Search for the cell housing the specified text and yield its (X, Y) center coordinate. 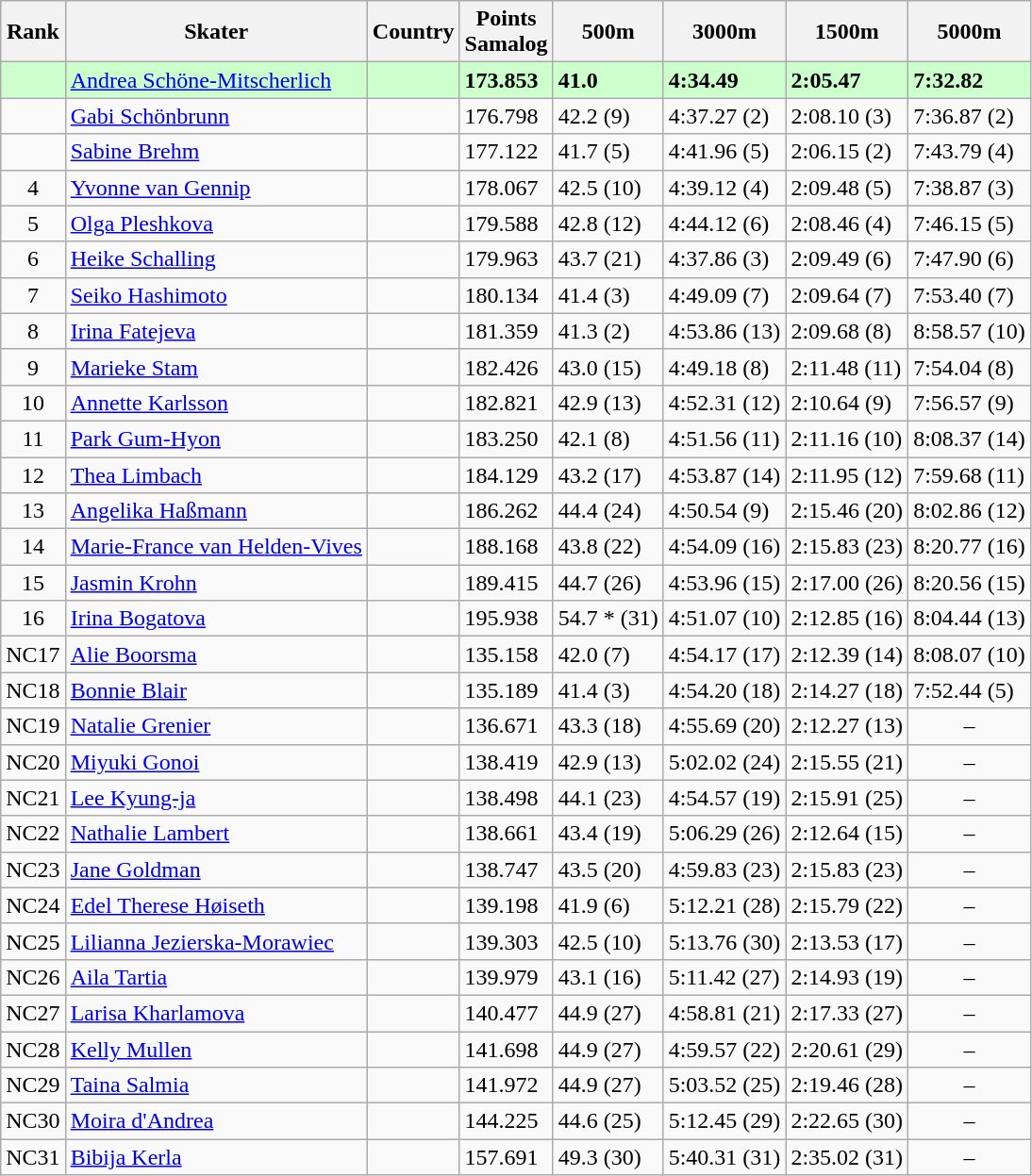
177.122 (506, 152)
Miyuki Gonoi (216, 762)
8:04.44 (13) (970, 619)
4:44.12 (6) (724, 224)
NC31 (33, 1157)
5:40.31 (31) (724, 1157)
6 (33, 259)
7:43.79 (4) (970, 152)
4:41.96 (5) (724, 152)
7:54.04 (8) (970, 367)
2:14.27 (18) (847, 690)
4:53.87 (14) (724, 474)
42.8 (12) (608, 224)
136.671 (506, 726)
5 (33, 224)
Alie Boorsma (216, 654)
Annette Karlsson (216, 403)
7:32.82 (970, 80)
Heike Schalling (216, 259)
7:56.57 (9) (970, 403)
4:54.17 (17) (724, 654)
Bibija Kerla (216, 1157)
4:51.07 (10) (724, 619)
8 (33, 331)
7:36.87 (2) (970, 116)
Kelly Mullen (216, 1050)
4:37.86 (3) (724, 259)
2:10.64 (9) (847, 403)
7:47.90 (6) (970, 259)
5:13.76 (30) (724, 941)
8:20.77 (16) (970, 547)
41.7 (5) (608, 152)
41.3 (2) (608, 331)
2:09.64 (7) (847, 295)
Aila Tartia (216, 977)
10 (33, 403)
7:38.87 (3) (970, 188)
4:51.56 (11) (724, 439)
12 (33, 474)
43.2 (17) (608, 474)
Park Gum-Hyon (216, 439)
139.303 (506, 941)
138.661 (506, 834)
43.3 (18) (608, 726)
7:46.15 (5) (970, 224)
2:11.48 (11) (847, 367)
4:52.31 (12) (724, 403)
4:54.20 (18) (724, 690)
4:49.09 (7) (724, 295)
Jane Goldman (216, 870)
NC20 (33, 762)
5:12.21 (28) (724, 905)
43.7 (21) (608, 259)
Edel Therese Høiseth (216, 905)
4:59.57 (22) (724, 1050)
500m (608, 32)
8:58.57 (10) (970, 331)
15 (33, 583)
43.5 (20) (608, 870)
189.415 (506, 583)
43.4 (19) (608, 834)
4:54.57 (19) (724, 798)
2:12.64 (15) (847, 834)
2:15.79 (22) (847, 905)
5:12.45 (29) (724, 1121)
Olga Pleshkova (216, 224)
NC21 (33, 798)
4:55.69 (20) (724, 726)
4:59.83 (23) (724, 870)
44.1 (23) (608, 798)
2:19.46 (28) (847, 1085)
NC17 (33, 654)
Rank (33, 32)
157.691 (506, 1157)
16 (33, 619)
13 (33, 511)
135.189 (506, 690)
2:12.85 (16) (847, 619)
188.168 (506, 547)
54.7 * (31) (608, 619)
4 (33, 188)
43.1 (16) (608, 977)
NC24 (33, 905)
2:09.68 (8) (847, 331)
138.747 (506, 870)
44.6 (25) (608, 1121)
2:09.48 (5) (847, 188)
141.972 (506, 1085)
2:35.02 (31) (847, 1157)
2:13.53 (17) (847, 941)
NC30 (33, 1121)
Andrea Schöne-Mitscherlich (216, 80)
Gabi Schönbrunn (216, 116)
4:50.54 (9) (724, 511)
Lilianna Jezierska-Morawiec (216, 941)
42.2 (9) (608, 116)
Moira d'Andrea (216, 1121)
Yvonne van Gennip (216, 188)
41.9 (6) (608, 905)
5:11.42 (27) (724, 977)
Irina Bogatova (216, 619)
NC26 (33, 977)
NC29 (33, 1085)
2:08.46 (4) (847, 224)
NC19 (33, 726)
178.067 (506, 188)
Irina Fatejeva (216, 331)
2:17.33 (27) (847, 1013)
Thea Limbach (216, 474)
179.588 (506, 224)
Natalie Grenier (216, 726)
Larisa Kharlamova (216, 1013)
140.477 (506, 1013)
44.4 (24) (608, 511)
144.225 (506, 1121)
NC25 (33, 941)
14 (33, 547)
8:02.86 (12) (970, 511)
5:03.52 (25) (724, 1085)
7:59.68 (11) (970, 474)
Points Samalog (506, 32)
5000m (970, 32)
7:53.40 (7) (970, 295)
11 (33, 439)
2:08.10 (3) (847, 116)
2:05.47 (847, 80)
176.798 (506, 116)
182.821 (506, 403)
181.359 (506, 331)
42.1 (8) (608, 439)
4:54.09 (16) (724, 547)
2:17.00 (26) (847, 583)
3000m (724, 32)
44.7 (26) (608, 583)
NC27 (33, 1013)
Skater (216, 32)
Marieke Stam (216, 367)
138.419 (506, 762)
Angelika Haßmann (216, 511)
180.134 (506, 295)
7:52.44 (5) (970, 690)
4:58.81 (21) (724, 1013)
2:15.46 (20) (847, 511)
195.938 (506, 619)
173.853 (506, 80)
8:20.56 (15) (970, 583)
9 (33, 367)
Marie-France van Helden-Vives (216, 547)
183.250 (506, 439)
Jasmin Krohn (216, 583)
Nathalie Lambert (216, 834)
8:08.07 (10) (970, 654)
41.0 (608, 80)
Seiko Hashimoto (216, 295)
184.129 (506, 474)
2:12.27 (13) (847, 726)
42.0 (7) (608, 654)
NC22 (33, 834)
139.979 (506, 977)
2:20.61 (29) (847, 1050)
182.426 (506, 367)
NC23 (33, 870)
135.158 (506, 654)
Taina Salmia (216, 1085)
2:11.95 (12) (847, 474)
4:37.27 (2) (724, 116)
2:15.55 (21) (847, 762)
Sabine Brehm (216, 152)
NC18 (33, 690)
1500m (847, 32)
2:12.39 (14) (847, 654)
186.262 (506, 511)
4:49.18 (8) (724, 367)
2:09.49 (6) (847, 259)
2:11.16 (10) (847, 439)
7 (33, 295)
4:53.86 (13) (724, 331)
5:06.29 (26) (724, 834)
139.198 (506, 905)
2:15.91 (25) (847, 798)
2:14.93 (19) (847, 977)
4:53.96 (15) (724, 583)
49.3 (30) (608, 1157)
NC28 (33, 1050)
138.498 (506, 798)
179.963 (506, 259)
5:02.02 (24) (724, 762)
Country (413, 32)
Lee Kyung-ja (216, 798)
43.8 (22) (608, 547)
4:39.12 (4) (724, 188)
43.0 (15) (608, 367)
2:06.15 (2) (847, 152)
2:22.65 (30) (847, 1121)
141.698 (506, 1050)
4:34.49 (724, 80)
8:08.37 (14) (970, 439)
Bonnie Blair (216, 690)
